Detect which cell encompasses the target text, then output its [X, Y] center coordinate. 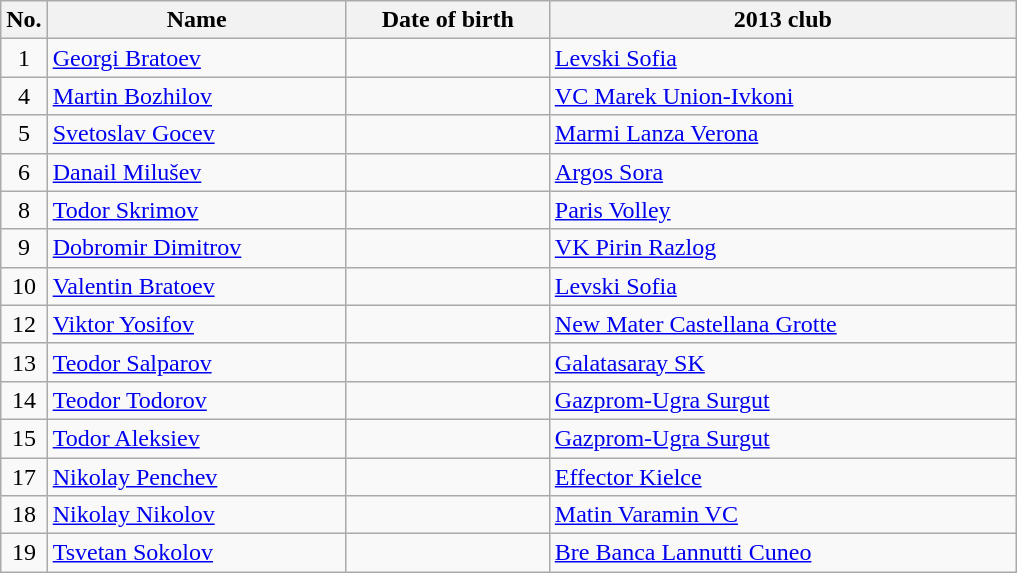
VK Pirin Razlog [782, 248]
6 [24, 172]
8 [24, 210]
Name [196, 20]
18 [24, 515]
Todor Skrimov [196, 210]
4 [24, 96]
Effector Kielce [782, 477]
12 [24, 324]
No. [24, 20]
13 [24, 362]
Paris Volley [782, 210]
Argos Sora [782, 172]
Teodor Todorov [196, 400]
Danail Milušev [196, 172]
19 [24, 553]
Martin Bozhilov [196, 96]
Nikolay Penchev [196, 477]
Teodor Salparov [196, 362]
5 [24, 134]
14 [24, 400]
Dobromir Dimitrov [196, 248]
10 [24, 286]
Valentin Bratoev [196, 286]
9 [24, 248]
Bre Banca Lannutti Cuneo [782, 553]
Matin Varamin VC [782, 515]
2013 club [782, 20]
New Mater Castellana Grotte [782, 324]
Marmi Lanza Verona [782, 134]
Nikolay Nikolov [196, 515]
Galatasaray SK [782, 362]
Georgi Bratoev [196, 58]
15 [24, 438]
1 [24, 58]
Viktor Yosifov [196, 324]
Svetoslav Gocev [196, 134]
Date of birth [448, 20]
Tsvetan Sokolov [196, 553]
VC Marek Union-Ivkoni [782, 96]
Todor Aleksiev [196, 438]
17 [24, 477]
